Search for the cell housing the specified text and yield its (x, y) center coordinate. 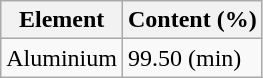
Content (%) (192, 20)
Element (62, 20)
99.50 (min) (192, 58)
Aluminium (62, 58)
